Extract the (X, Y) coordinate from the center of the cell holding the provided text.  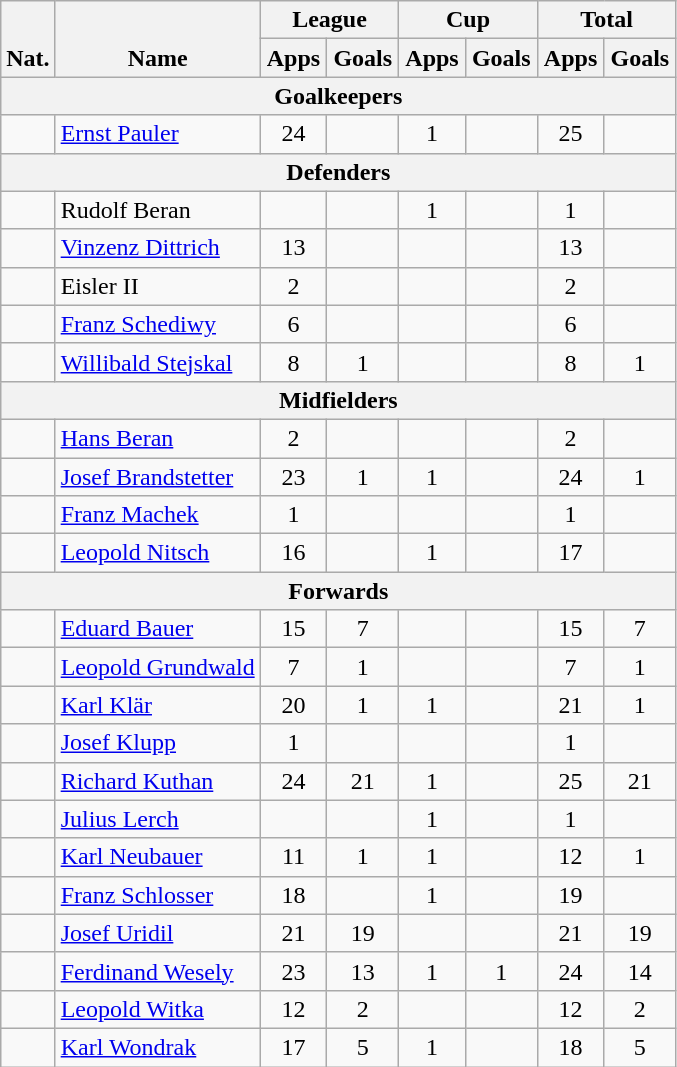
Defenders (338, 172)
Ernst Pauler (158, 134)
Ferdinand Wesely (158, 971)
Eisler II (158, 286)
Nat. (28, 39)
Name (158, 39)
14 (640, 971)
Leopold Grundwald (158, 667)
Leopold Nitsch (158, 553)
Eduard Bauer (158, 629)
Josef Brandstetter (158, 477)
Hans Beran (158, 438)
Goalkeepers (338, 96)
Vinzenz Dittrich (158, 248)
20 (294, 705)
Franz Schediwy (158, 324)
Josef Uridil (158, 933)
Leopold Witka (158, 1009)
Richard Kuthan (158, 781)
Midfielders (338, 400)
Willibald Stejskal (158, 362)
Forwards (338, 591)
Karl Klär (158, 705)
Karl Wondrak (158, 1047)
Rudolf Beran (158, 210)
Franz Schlosser (158, 895)
Cup (468, 20)
16 (294, 553)
Josef Klupp (158, 743)
League (330, 20)
Franz Machek (158, 515)
Julius Lerch (158, 819)
11 (294, 857)
Karl Neubauer (158, 857)
Total (606, 20)
